Provide the (X, Y) coordinate of the cell's center where the given text is located.  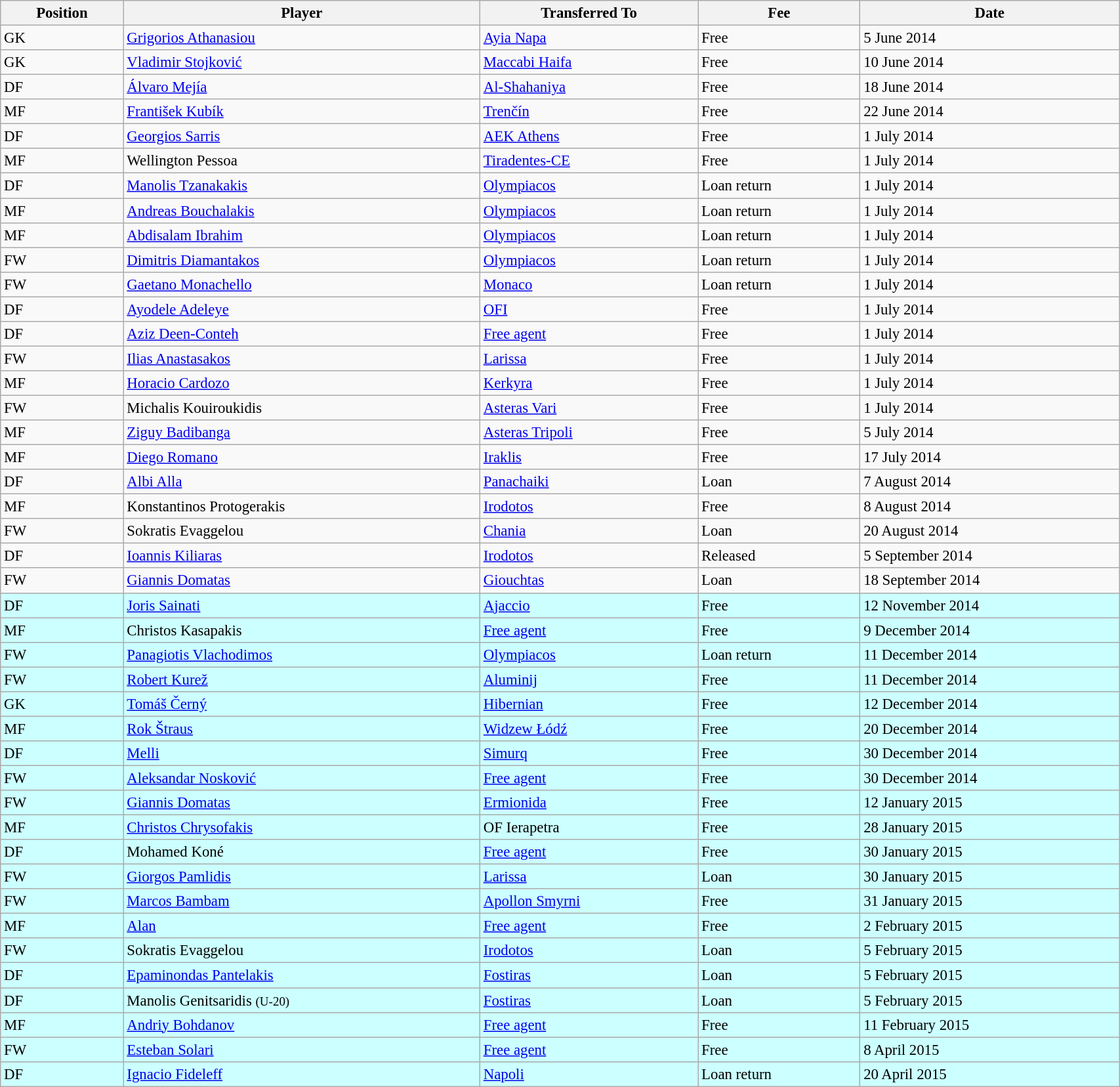
2 February 2015 (989, 926)
Ayodele Adeleye (302, 309)
Maccabi Haifa (589, 62)
František Kubík (302, 112)
20 August 2014 (989, 531)
Panagiotis Vlachodimos (302, 654)
Date (989, 13)
Ilias Anastasakos (302, 358)
31 January 2015 (989, 901)
Grigorios Athanasiou (302, 38)
Released (779, 556)
Giorgos Pamlidis (302, 877)
Rok Štraus (302, 729)
Michalis Kouiroukidis (302, 408)
Giouchtas (589, 581)
Andreas Bouchalakis (302, 211)
Apollon Smyrni (589, 901)
Mohamed Koné (302, 852)
Manolis Tzanakakis (302, 186)
5 July 2014 (989, 433)
Manolis Genitsaridis (U-20) (302, 1000)
Iraklis (589, 458)
Ermionida (589, 803)
Melli (302, 754)
Christos Chrysofakis (302, 828)
Aluminij (589, 679)
Ajaccio (589, 605)
Panachaiki (589, 482)
5 September 2014 (989, 556)
Ignacio Fideleff (302, 1074)
8 April 2015 (989, 1050)
Joris Sainati (302, 605)
Ayia Napa (589, 38)
9 December 2014 (989, 630)
Dimitris Diamantakos (302, 260)
Simurq (589, 754)
Christos Kasapakis (302, 630)
Albi Alla (302, 482)
Napoli (589, 1074)
17 July 2014 (989, 458)
Widzew Łódź (589, 729)
Chania (589, 531)
7 August 2014 (989, 482)
10 June 2014 (989, 62)
18 September 2014 (989, 581)
Player (302, 13)
5 June 2014 (989, 38)
18 June 2014 (989, 87)
Diego Romano (302, 458)
AEK Athens (589, 137)
28 January 2015 (989, 828)
20 April 2015 (989, 1074)
Horacio Cardozo (302, 383)
Andriy Bohdanov (302, 1025)
11 February 2015 (989, 1025)
Tomáš Černý (302, 704)
Asteras Vari (589, 408)
Tiradentes-CE (589, 161)
Gaetano Monachello (302, 284)
22 June 2014 (989, 112)
Ziguy Badibanga (302, 433)
20 December 2014 (989, 729)
Wellington Pessoa (302, 161)
Georgios Sarris (302, 137)
Al-Shahaniya (589, 87)
Aziz Deen-Conteh (302, 334)
Transferred To (589, 13)
Aleksandar Nosković (302, 778)
Álvaro Mejía (302, 87)
Esteban Solari (302, 1050)
Trenčín (589, 112)
Ioannis Kiliaras (302, 556)
OF Ierapetra (589, 828)
12 November 2014 (989, 605)
Position (62, 13)
Hibernian (589, 704)
Fee (779, 13)
Marcos Bambam (302, 901)
Konstantinos Protogerakis (302, 507)
Abdisalam Ibrahim (302, 235)
Kerkyra (589, 383)
Vladimir Stojković (302, 62)
Alan (302, 926)
Monaco (589, 284)
OFI (589, 309)
Robert Kurež (302, 679)
8 August 2014 (989, 507)
Asteras Tripoli (589, 433)
12 January 2015 (989, 803)
Epaminondas Pantelakis (302, 975)
12 December 2014 (989, 704)
